Provide the (X, Y) coordinate of the cell's center where the given text is located.  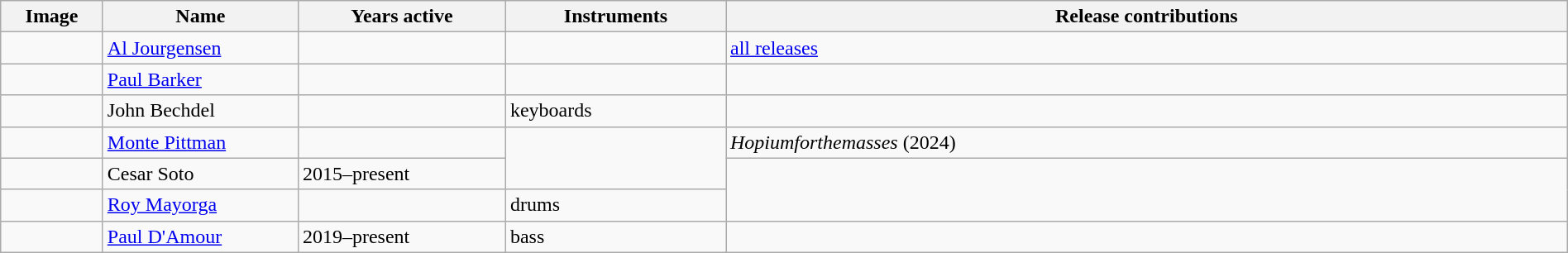
John Bechdel (200, 111)
Al Jourgensen (200, 48)
all releases (1147, 48)
Roy Mayorga (200, 205)
drums (615, 205)
Instruments (615, 17)
Monte Pittman (200, 142)
Years active (402, 17)
2015–present (402, 174)
Cesar Soto (200, 174)
Paul Barker (200, 79)
bass (615, 236)
Hopiumforthemasses (2024) (1147, 142)
Paul D'Amour (200, 236)
keyboards (615, 111)
Release contributions (1147, 17)
Name (200, 17)
Image (52, 17)
2019–present (402, 236)
